For the text-containing cell, return its midpoint in (x, y) coordinate format. 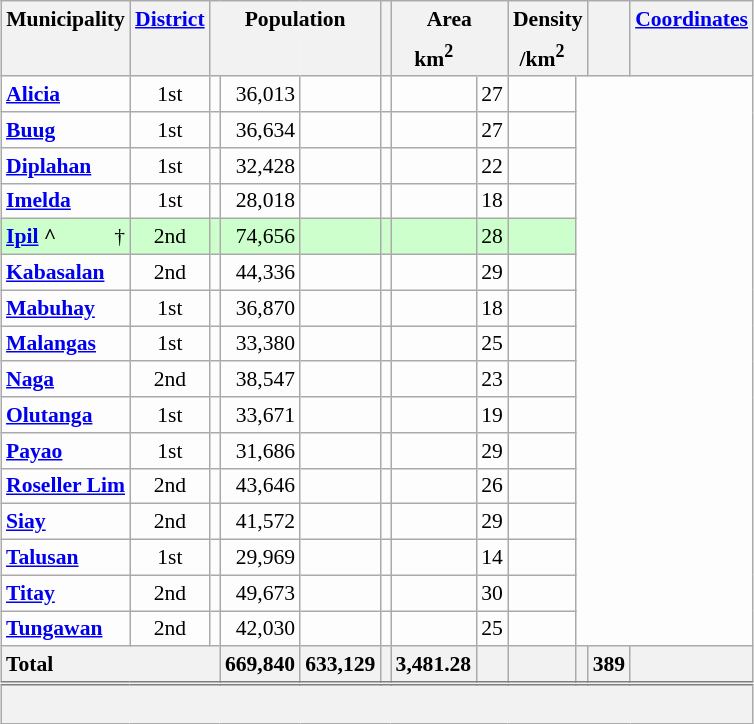
30 (492, 593)
42,030 (260, 629)
44,336 (260, 272)
Tungawan (66, 629)
Diplahan (66, 165)
36,634 (260, 130)
14 (492, 557)
Roseller Lim (66, 486)
29,969 (260, 557)
33,380 (260, 344)
28 (492, 237)
3,481.28 (434, 664)
49,673 (260, 593)
† (114, 237)
633,129 (340, 664)
/km2 (542, 56)
19 (492, 415)
36,013 (260, 94)
Titay (66, 593)
Mabuhay (66, 308)
Kabasalan (66, 272)
Density (548, 18)
Total (110, 664)
Talusan (66, 557)
41,572 (260, 522)
km2 (434, 56)
22 (492, 165)
669,840 (260, 664)
Alicia (66, 94)
Siay (66, 522)
74,656 (260, 237)
43,646 (260, 486)
389 (610, 664)
32,428 (260, 165)
Payao (66, 450)
Naga (66, 379)
Malangas (66, 344)
31,686 (260, 450)
Buug (66, 130)
Coordinates (692, 18)
Municipality (66, 18)
District (170, 18)
26 (492, 486)
Imelda (66, 201)
Olutanga (66, 415)
Ipil ^ (49, 237)
38,547 (260, 379)
Population (296, 18)
Area (450, 18)
33,671 (260, 415)
36,870 (260, 308)
28,018 (260, 201)
23 (492, 379)
